Capture the cell that displays the provided text and extract its [x, y] central coordinate. 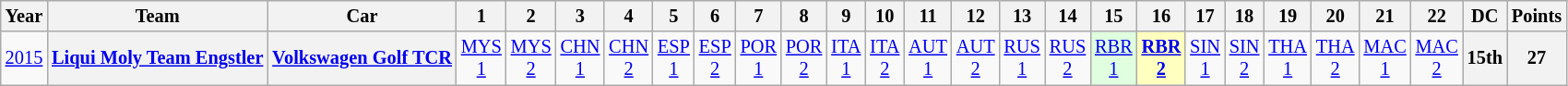
MAC2 [1437, 58]
MAC1 [1384, 58]
Liqui Moly Team Engstler [157, 58]
3 [581, 16]
SIN2 [1245, 58]
16 [1162, 16]
ESP1 [673, 58]
12 [976, 16]
15th [1485, 58]
10 [885, 16]
THA2 [1336, 58]
27 [1537, 58]
CHN2 [629, 58]
MYS2 [531, 58]
CHN1 [581, 58]
20 [1336, 16]
9 [846, 16]
ITA1 [846, 58]
RBR2 [1162, 58]
Year [24, 16]
ESP2 [716, 58]
RBR1 [1113, 58]
DC [1485, 16]
2 [531, 16]
22 [1437, 16]
15 [1113, 16]
POR2 [804, 58]
SIN1 [1205, 58]
8 [804, 16]
ITA2 [885, 58]
18 [1245, 16]
7 [758, 16]
THA1 [1288, 58]
13 [1022, 16]
17 [1205, 16]
14 [1068, 16]
21 [1384, 16]
Points [1537, 16]
MYS1 [481, 58]
11 [928, 16]
6 [716, 16]
Team [157, 16]
1 [481, 16]
5 [673, 16]
Car [362, 16]
POR1 [758, 58]
4 [629, 16]
19 [1288, 16]
AUT1 [928, 58]
AUT2 [976, 58]
RUS2 [1068, 58]
Volkswagen Golf TCR [362, 58]
RUS1 [1022, 58]
2015 [24, 58]
